From the cell containing the given text, extract its center point as (x, y) coordinate. 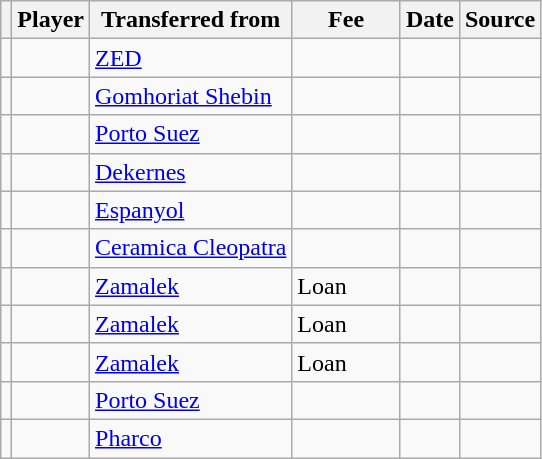
ZED (191, 58)
Date (430, 20)
Fee (346, 20)
Pharco (191, 438)
Dekernes (191, 172)
Ceramica Cleopatra (191, 248)
Espanyol (191, 210)
Source (500, 20)
Gomhoriat Shebin (191, 96)
Transferred from (191, 20)
Player (51, 20)
